From the cell containing the given text, extract its center point as [X, Y] coordinate. 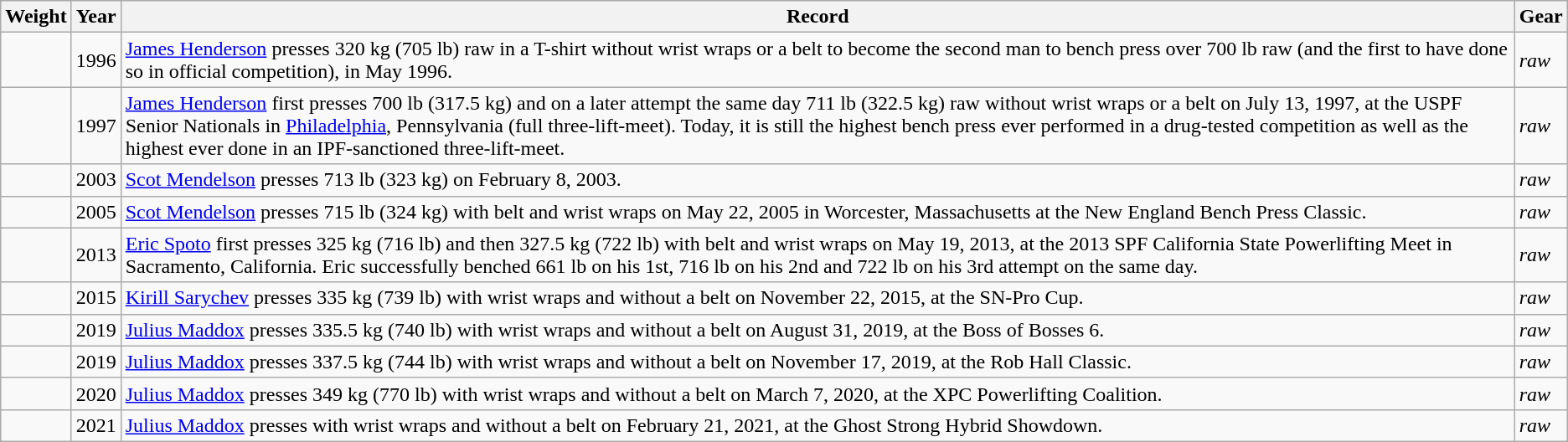
Julius Maddox presses with wrist wraps and without a belt on February 21, 2021, at the Ghost Strong Hybrid Showdown. [818, 425]
Julius Maddox presses 337.5 kg (744 lb) with wrist wraps and without a belt on November 17, 2019, at the Rob Hall Classic. [818, 362]
Weight [36, 17]
Julius Maddox presses 349 kg (770 lb) with wrist wraps and without a belt on March 7, 2020, at the XPC Powerlifting Coalition. [818, 393]
Gear [1541, 17]
2003 [95, 180]
2005 [95, 212]
2015 [95, 298]
1997 [95, 126]
2020 [95, 393]
Julius Maddox presses 335.5 kg (740 lb) with wrist wraps and without a belt on August 31, 2019, at the Boss of Bosses 6. [818, 330]
Year [95, 17]
Scot Mendelson presses 715 lb (324 kg) with belt and wrist wraps on May 22, 2005 in Worcester, Massachusetts at the New England Bench Press Classic. [818, 212]
2013 [95, 254]
Record [818, 17]
Scot Mendelson presses 713 lb (323 kg) on February 8, 2003. [818, 180]
2021 [95, 425]
1996 [95, 60]
Kirill Sarychev presses 335 kg (739 lb) with wrist wraps and without a belt on November 22, 2015, at the SN-Pro Cup. [818, 298]
